Return the (x, y) coordinate for the center point of the cell that contains the specified text.  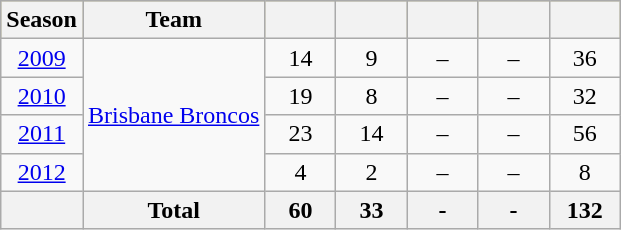
4 (300, 172)
Brisbane Broncos (173, 115)
Season (42, 20)
33 (372, 210)
Team (173, 20)
132 (584, 210)
Total (173, 210)
2 (372, 172)
56 (584, 134)
9 (372, 58)
2010 (42, 96)
36 (584, 58)
60 (300, 210)
23 (300, 134)
2012 (42, 172)
32 (584, 96)
19 (300, 96)
2009 (42, 58)
2011 (42, 134)
